Detect which cell encompasses the target text, then output its (X, Y) center coordinate. 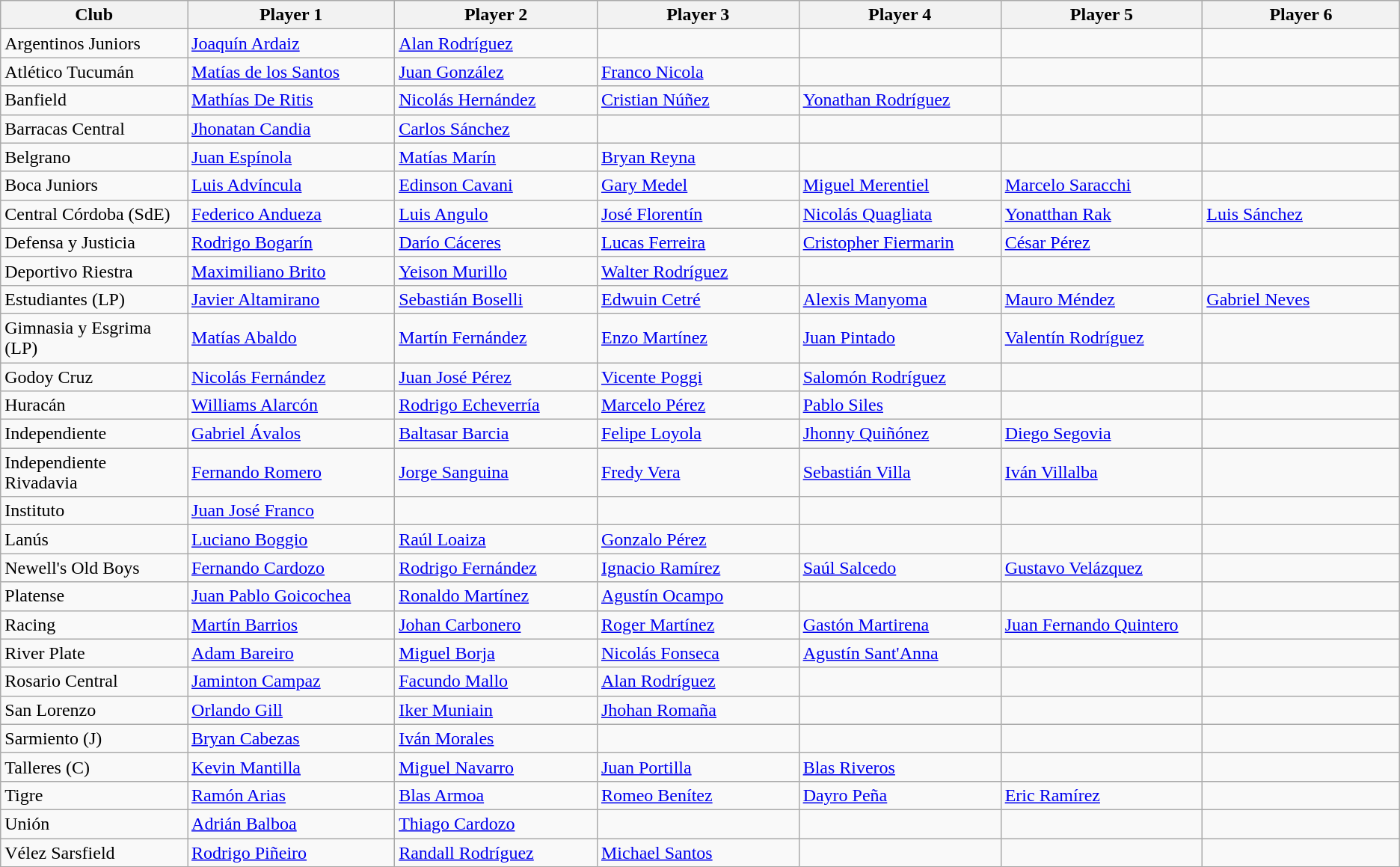
Gabriel Neves (1301, 299)
Eric Ramírez (1102, 795)
Gabriel Ávalos (292, 434)
Ronaldo Martínez (497, 596)
Michael Santos (698, 852)
Gimnasia y Esgrima (LP) (94, 338)
Gastón Martirena (900, 625)
Estudiantes (LP) (94, 299)
Martín Barrios (292, 625)
Marcelo Saracchi (1102, 186)
Edinson Cavani (497, 186)
River Plate (94, 653)
Nicolás Quagliata (900, 214)
Independiente (94, 434)
Lucas Ferreira (698, 242)
Matías Abaldo (292, 338)
Darío Cáceres (497, 242)
Jorge Sanguina (497, 473)
Argentinos Juniors (94, 43)
Federico Andueza (292, 214)
César Pérez (1102, 242)
Mathías De Ritis (292, 100)
Miguel Merentiel (900, 186)
Racing (94, 625)
Facundo Mallo (497, 681)
Tigre (94, 795)
Jhonatan Candia (292, 129)
Rodrigo Fernández (497, 568)
Adam Bareiro (292, 653)
Rodrigo Piñeiro (292, 852)
Player 2 (497, 15)
Lanús (94, 539)
Fredy Vera (698, 473)
José Florentín (698, 214)
Diego Segovia (1102, 434)
Fernando Romero (292, 473)
Defensa y Justicia (94, 242)
Miguel Borja (497, 653)
Maximiliano Brito (292, 271)
Luis Advíncula (292, 186)
Jhohan Romaña (698, 710)
Deportivo Riestra (94, 271)
Jaminton Campaz (292, 681)
Juan Pablo Goicochea (292, 596)
Player 6 (1301, 15)
Gustavo Velázquez (1102, 568)
Edwuin Cetré (698, 299)
Yeison Murillo (497, 271)
Newell's Old Boys (94, 568)
Cristopher Fiermarin (900, 242)
Fernando Cardozo (292, 568)
Juan Portilla (698, 767)
Felipe Loyola (698, 434)
Alexis Manyoma (900, 299)
Juan Fernando Quintero (1102, 625)
Nicolás Hernández (497, 100)
Cristian Núñez (698, 100)
Player 3 (698, 15)
Saúl Salcedo (900, 568)
Rodrigo Echeverría (497, 405)
Pablo Siles (900, 405)
Central Córdoba (SdE) (94, 214)
Sebastián Villa (900, 473)
Sarmiento (J) (94, 738)
Luis Angulo (497, 214)
Unión (94, 824)
Luciano Boggio (292, 539)
Johan Carbonero (497, 625)
Salomón Rodríguez (900, 376)
Javier Altamirano (292, 299)
Talleres (C) (94, 767)
Matías de los Santos (292, 72)
Yonatthan Rak (1102, 214)
Orlando Gill (292, 710)
Platense (94, 596)
Sebastián Boselli (497, 299)
Iker Muniain (497, 710)
Bryan Reyna (698, 157)
Martín Fernández (497, 338)
Godoy Cruz (94, 376)
Juan José Franco (292, 511)
Juan Pintado (900, 338)
Enzo Martínez (698, 338)
Vélez Sarsfield (94, 852)
Player 1 (292, 15)
Agustín Sant'Anna (900, 653)
Rosario Central (94, 681)
Nicolás Fonseca (698, 653)
Rodrigo Bogarín (292, 242)
Franco Nicola (698, 72)
Williams Alarcón (292, 405)
Romeo Benítez (698, 795)
Agustín Ocampo (698, 596)
Yonathan Rodríguez (900, 100)
Barracas Central (94, 129)
Ignacio Ramírez (698, 568)
Banfield (94, 100)
Huracán (94, 405)
Iván Villalba (1102, 473)
Miguel Navarro (497, 767)
Nicolás Fernández (292, 376)
Iván Morales (497, 738)
Vicente Poggi (698, 376)
Kevin Mantilla (292, 767)
San Lorenzo (94, 710)
Jhonny Quiñónez (900, 434)
Valentín Rodríguez (1102, 338)
Ramón Arias (292, 795)
Walter Rodríguez (698, 271)
Gonzalo Pérez (698, 539)
Blas Riveros (900, 767)
Raúl Loaiza (497, 539)
Luis Sánchez (1301, 214)
Player 4 (900, 15)
Juan González (497, 72)
Independiente Rivadavia (94, 473)
Adrián Balboa (292, 824)
Baltasar Barcia (497, 434)
Dayro Peña (900, 795)
Carlos Sánchez (497, 129)
Bryan Cabezas (292, 738)
Belgrano (94, 157)
Boca Juniors (94, 186)
Randall Rodríguez (497, 852)
Joaquín Ardaiz (292, 43)
Roger Martínez (698, 625)
Atlético Tucumán (94, 72)
Gary Medel (698, 186)
Marcelo Pérez (698, 405)
Juan José Pérez (497, 376)
Club (94, 15)
Instituto (94, 511)
Blas Armoa (497, 795)
Player 5 (1102, 15)
Thiago Cardozo (497, 824)
Juan Espínola (292, 157)
Matías Marín (497, 157)
Mauro Méndez (1102, 299)
